Find where the given text appears and provide that cell's center as [X, Y] coordinate. 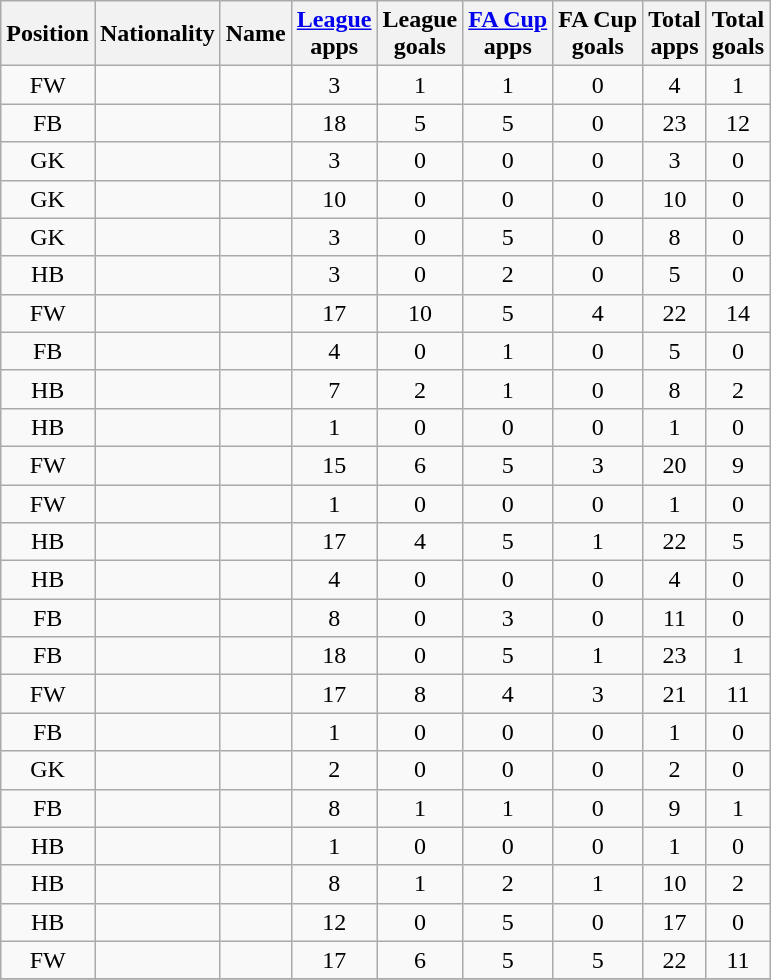
Name [256, 34]
FA Cupgoals [598, 34]
Position [48, 34]
Leagueapps [334, 34]
7 [334, 389]
Totalapps [675, 34]
15 [334, 465]
20 [675, 465]
21 [675, 694]
14 [738, 313]
Totalgoals [738, 34]
FA Cupapps [508, 34]
Leaguegoals [420, 34]
Nationality [157, 34]
